Provide the [x, y] coordinate of the cell's center where the given text is located.  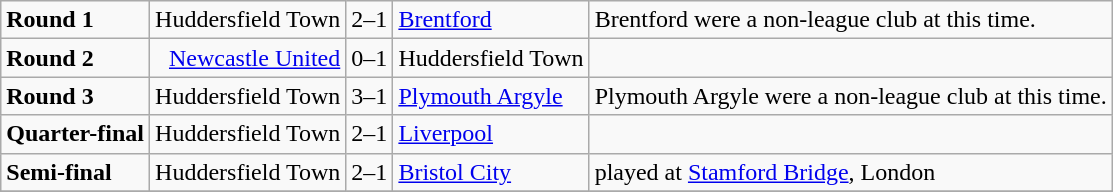
Round 1 [76, 20]
Plymouth Argyle [491, 96]
0–1 [370, 58]
Bristol City [491, 172]
Brentford [491, 20]
Round 3 [76, 96]
Plymouth Argyle were a non-league club at this time. [850, 96]
3–1 [370, 96]
Round 2 [76, 58]
Newcastle United [248, 58]
Brentford were a non-league club at this time. [850, 20]
Semi-final [76, 172]
Liverpool [491, 134]
played at Stamford Bridge, London [850, 172]
Quarter-final [76, 134]
